Determine the (X, Y) coordinate at the center of the cell enclosing the given text.  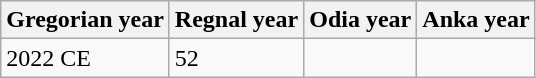
Anka year (476, 20)
52 (236, 58)
2022 CE (86, 58)
Gregorian year (86, 20)
Odia year (360, 20)
Regnal year (236, 20)
